Locate the cell with the specified text and output its [X, Y] center coordinate. 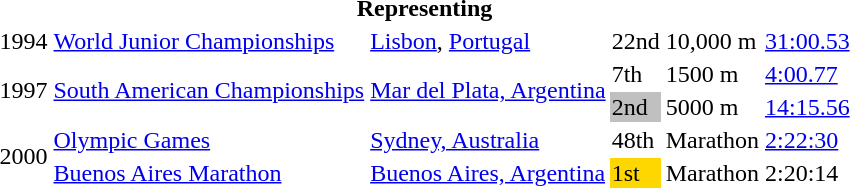
World Junior Championships [209, 41]
Sydney, Australia [488, 140]
Lisbon, Portugal [488, 41]
Mar del Plata, Argentina [488, 90]
22nd [636, 41]
5000 m [712, 107]
10,000 m [712, 41]
1500 m [712, 74]
2nd [636, 107]
Olympic Games [209, 140]
Buenos Aires, Argentina [488, 173]
South American Championships [209, 90]
1st [636, 173]
Buenos Aires Marathon [209, 173]
48th [636, 140]
7th [636, 74]
